Capture the cell that displays the provided text and extract its [x, y] central coordinate. 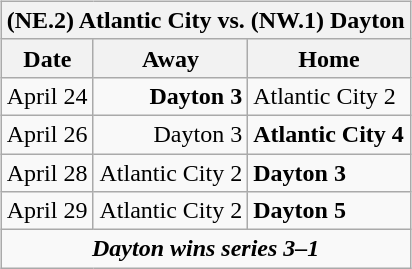
Dayton wins series 3–1 [206, 249]
(NE.2) Atlantic City vs. (NW.1) Dayton [206, 20]
April 26 [47, 134]
Home [329, 58]
Atlantic City 4 [329, 134]
Dayton 5 [329, 211]
April 24 [47, 96]
April 29 [47, 211]
Away [170, 58]
Date [47, 58]
April 28 [47, 173]
